Determine the [x, y] coordinate at the center of the cell enclosing the given text.  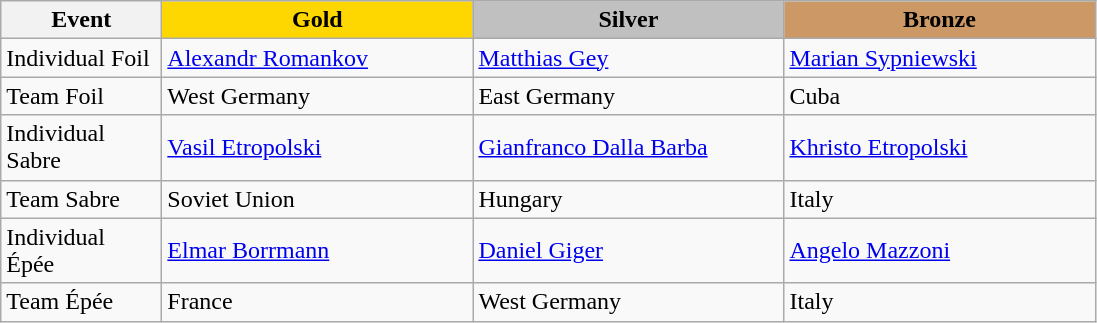
Alexandr Romankov [318, 58]
Individual Foil [82, 58]
Team Foil [82, 96]
Individual Sabre [82, 148]
Hungary [628, 199]
East Germany [628, 96]
Event [82, 20]
Gold [318, 20]
Vasil Etropolski [318, 148]
Soviet Union [318, 199]
France [318, 302]
Khristo Etropolski [940, 148]
Angelo Mazzoni [940, 250]
Matthias Gey [628, 58]
Cuba [940, 96]
Daniel Giger [628, 250]
Individual Épée [82, 250]
Silver [628, 20]
Team Sabre [82, 199]
Team Épée [82, 302]
Marian Sypniewski [940, 58]
Bronze [940, 20]
Gianfranco Dalla Barba [628, 148]
Elmar Borrmann [318, 250]
